From the cell containing the given text, extract its center point as (X, Y) coordinate. 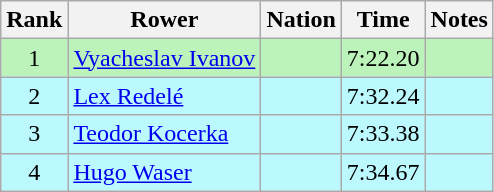
Hugo Waser (164, 172)
1 (34, 58)
Rank (34, 20)
4 (34, 172)
Vyacheslav Ivanov (164, 58)
2 (34, 96)
7:32.24 (383, 96)
7:22.20 (383, 58)
Time (383, 20)
7:34.67 (383, 172)
Teodor Kocerka (164, 134)
3 (34, 134)
7:33.38 (383, 134)
Nation (301, 20)
Rower (164, 20)
Notes (459, 20)
Lex Redelé (164, 96)
